Scan for the cell matching the given text and deliver its [x, y] coordinate at center. 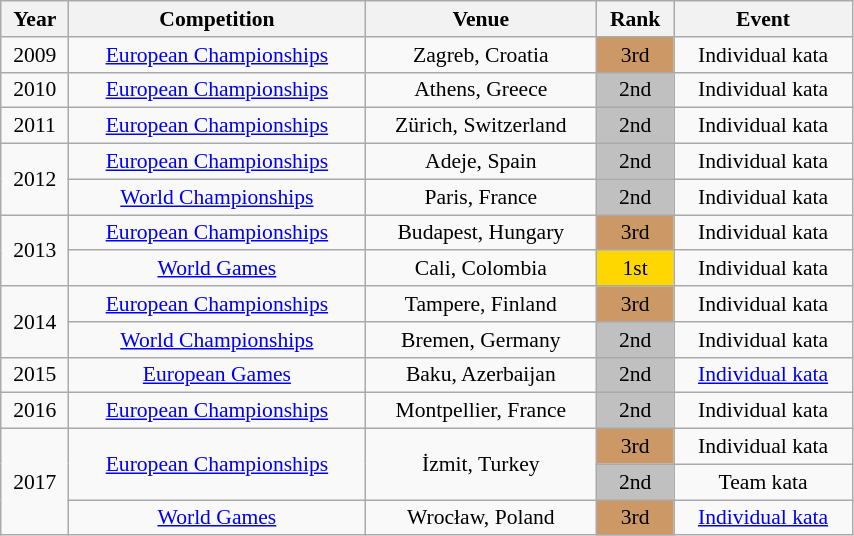
Event [764, 19]
Tampere, Finland [480, 304]
2015 [35, 375]
Bremen, Germany [480, 340]
Cali, Colombia [480, 269]
Zürich, Switzerland [480, 126]
2017 [35, 482]
İzmit, Turkey [480, 464]
Wrocław, Poland [480, 518]
2009 [35, 55]
Competition [217, 19]
Adeje, Spain [480, 162]
Montpellier, France [480, 411]
2010 [35, 90]
Zagreb, Croatia [480, 55]
2016 [35, 411]
Rank [636, 19]
Budapest, Hungary [480, 233]
Paris, France [480, 197]
Athens, Greece [480, 90]
Baku, Azerbaijan [480, 375]
European Games [217, 375]
Venue [480, 19]
2012 [35, 180]
Year [35, 19]
Team kata [764, 482]
2014 [35, 322]
2011 [35, 126]
1st [636, 269]
2013 [35, 250]
